Determine the [X, Y] coordinate at the center of the cell enclosing the given text.  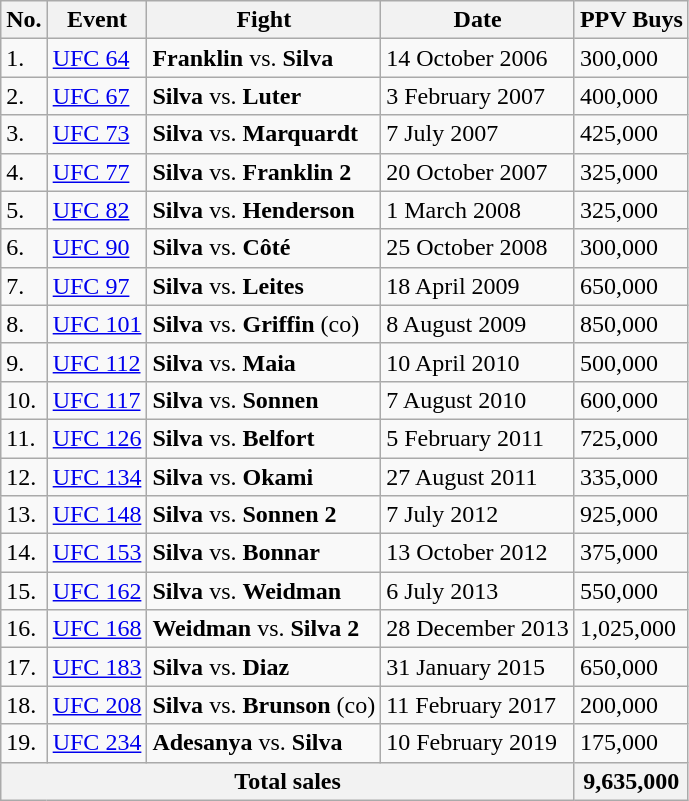
200,000 [631, 705]
Silva vs. Côté [264, 248]
925,000 [631, 515]
8 August 2009 [478, 324]
14 October 2006 [478, 58]
400,000 [631, 96]
18. [24, 705]
10. [24, 400]
Fight [264, 20]
UFC 73 [97, 134]
Franklin vs. Silva [264, 58]
Silva vs. Sonnen [264, 400]
7 July 2007 [478, 134]
UFC 101 [97, 324]
600,000 [631, 400]
1 March 2008 [478, 210]
17. [24, 667]
3. [24, 134]
550,000 [631, 591]
6 July 2013 [478, 591]
Silva vs. Marquardt [264, 134]
UFC 148 [97, 515]
16. [24, 629]
Date [478, 20]
UFC 183 [97, 667]
Silva vs. Henderson [264, 210]
13. [24, 515]
UFC 234 [97, 743]
Silva vs. Leites [264, 286]
UFC 90 [97, 248]
5. [24, 210]
27 August 2011 [478, 477]
Silva vs. Diaz [264, 667]
No. [24, 20]
Silva vs. Belfort [264, 438]
11. [24, 438]
1. [24, 58]
500,000 [631, 362]
1,025,000 [631, 629]
9. [24, 362]
8. [24, 324]
UFC 117 [97, 400]
19. [24, 743]
28 December 2013 [478, 629]
18 April 2009 [478, 286]
3 February 2007 [478, 96]
Silva vs. Griffin (co) [264, 324]
10 April 2010 [478, 362]
11 February 2017 [478, 705]
UFC 67 [97, 96]
UFC 134 [97, 477]
UFC 162 [97, 591]
Silva vs. Sonnen 2 [264, 515]
425,000 [631, 134]
Silva vs. Franklin 2 [264, 172]
175,000 [631, 743]
12. [24, 477]
6. [24, 248]
UFC 64 [97, 58]
UFC 208 [97, 705]
Silva vs. Bonnar [264, 553]
850,000 [631, 324]
UFC 97 [97, 286]
Silva vs. Okami [264, 477]
31 January 2015 [478, 667]
Total sales [288, 781]
7. [24, 286]
Silva vs. Brunson (co) [264, 705]
7 August 2010 [478, 400]
10 February 2019 [478, 743]
14. [24, 553]
PPV Buys [631, 20]
Adesanya vs. Silva [264, 743]
7 July 2012 [478, 515]
Weidman vs. Silva 2 [264, 629]
20 October 2007 [478, 172]
Event [97, 20]
Silva vs. Luter [264, 96]
UFC 168 [97, 629]
375,000 [631, 553]
335,000 [631, 477]
4. [24, 172]
5 February 2011 [478, 438]
Silva vs. Weidman [264, 591]
9,635,000 [631, 781]
UFC 126 [97, 438]
UFC 112 [97, 362]
UFC 82 [97, 210]
25 October 2008 [478, 248]
15. [24, 591]
Silva vs. Maia [264, 362]
2. [24, 96]
UFC 77 [97, 172]
13 October 2012 [478, 553]
UFC 153 [97, 553]
725,000 [631, 438]
